Scan for the cell matching the given text and deliver its (X, Y) coordinate at center. 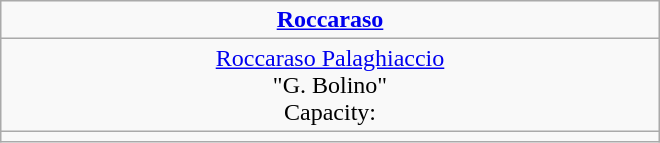
Roccaraso (330, 20)
Roccaraso Palaghiaccio"G. Bolino"Capacity: (330, 85)
